Capture the cell that displays the provided text and extract its (X, Y) central coordinate. 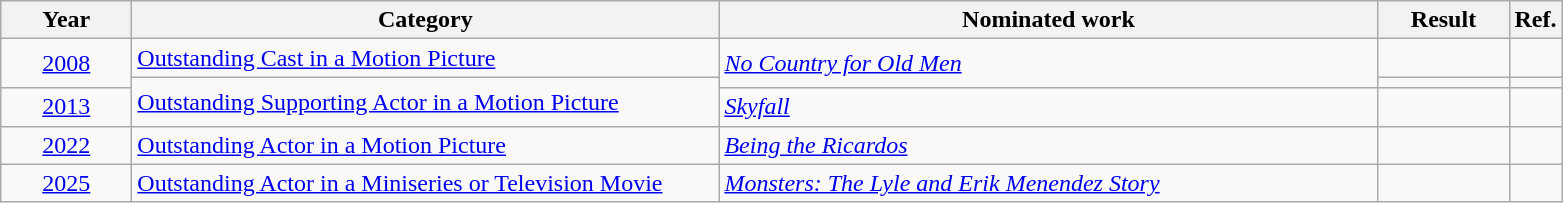
Result (1444, 20)
2025 (66, 183)
Ref. (1536, 20)
2008 (66, 64)
No Country for Old Men (1048, 64)
Skyfall (1048, 107)
2022 (66, 145)
Year (66, 20)
Nominated work (1048, 20)
Outstanding Cast in a Motion Picture (426, 58)
2013 (66, 107)
Being the Ricardos (1048, 145)
Outstanding Actor in a Motion Picture (426, 145)
Outstanding Supporting Actor in a Motion Picture (426, 102)
Monsters: The Lyle and Erik Menendez Story (1048, 183)
Category (426, 20)
Outstanding Actor in a Miniseries or Television Movie (426, 183)
